Search for the cell housing the specified text and yield its (x, y) center coordinate. 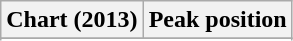
Chart (2013) (72, 20)
Peak position (218, 20)
